Extract the [x, y] coordinate from the center of the cell holding the provided text.  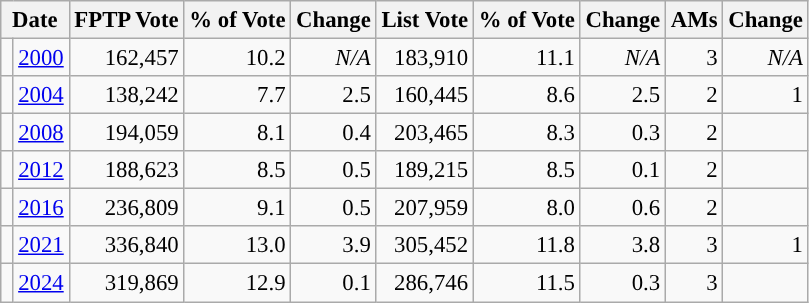
List Vote [424, 20]
183,910 [424, 58]
2016 [41, 208]
11.1 [526, 58]
8.1 [238, 133]
336,840 [126, 245]
189,215 [424, 170]
3.8 [622, 245]
2000 [41, 58]
236,809 [126, 208]
8.3 [526, 133]
10.2 [238, 58]
286,746 [424, 283]
207,959 [424, 208]
319,869 [126, 283]
2024 [41, 283]
13.0 [238, 245]
203,465 [424, 133]
162,457 [126, 58]
FPTP Vote [126, 20]
3.9 [334, 245]
2021 [41, 245]
188,623 [126, 170]
0.4 [334, 133]
8.6 [526, 95]
305,452 [424, 245]
12.9 [238, 283]
194,059 [126, 133]
9.1 [238, 208]
0.6 [622, 208]
Date [35, 20]
7.7 [238, 95]
160,445 [424, 95]
11.5 [526, 283]
11.8 [526, 245]
2012 [41, 170]
2004 [41, 95]
138,242 [126, 95]
2008 [41, 133]
8.0 [526, 208]
AMs [694, 20]
